Output the [X, Y] coordinate of the center of the cell containing the given text.  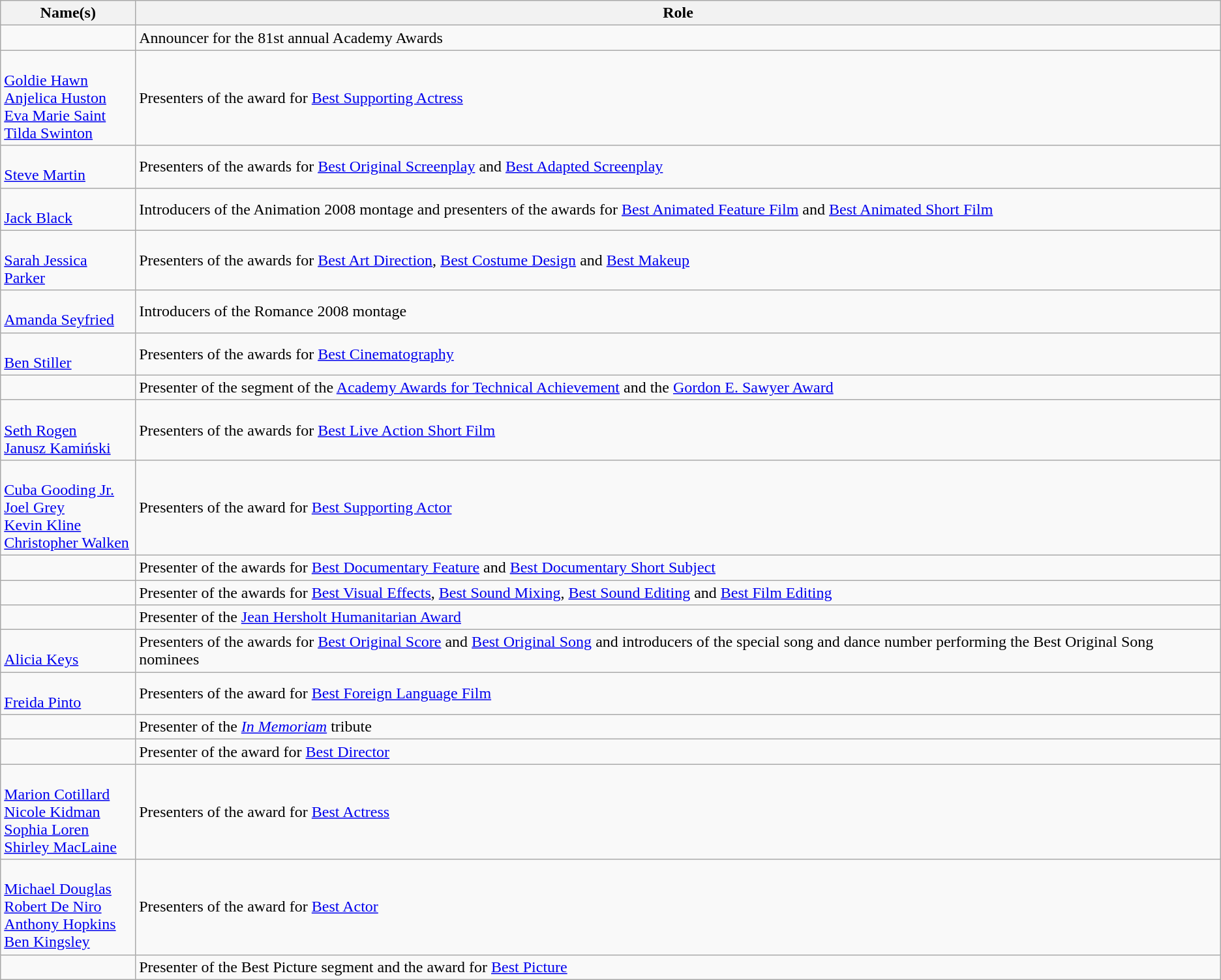
Presenters of the awards for Best Art Direction, Best Costume Design and Best Makeup [678, 260]
Presenters of the award for Best Foreign Language Film [678, 694]
Marion CotillardNicole KidmanSophia LorenShirley MacLaine [68, 812]
Presenter of the Jean Hersholt Humanitarian Award [678, 617]
Presenters of the award for Best Supporting Actor [678, 507]
Seth RogenJanusz Kamiński [68, 430]
Presenter of the Best Picture segment and the award for Best Picture [678, 967]
Presenter of the In Memoriam tribute [678, 727]
Role [678, 13]
Presenters of the awards for Best Cinematography [678, 353]
Goldie HawnAnjelica HustonEva Marie SaintTilda Swinton [68, 98]
Michael DouglasRobert De NiroAnthony HopkinsBen Kingsley [68, 907]
Jack Black [68, 209]
Presenters of the awards for Best Original Screenplay and Best Adapted Screenplay [678, 167]
Introducers of the Animation 2008 montage and presenters of the awards for Best Animated Feature Film and Best Animated Short Film [678, 209]
Announcer for the 81st annual Academy Awards [678, 38]
Steve Martin [68, 167]
Presenters of the awards for Best Live Action Short Film [678, 430]
Freida Pinto [68, 694]
Presenter of the awards for Best Documentary Feature and Best Documentary Short Subject [678, 567]
Presenter of the segment of the Academy Awards for Technical Achievement and the Gordon E. Sawyer Award [678, 387]
Ben Stiller [68, 353]
Presenter of the awards for Best Visual Effects, Best Sound Mixing, Best Sound Editing and Best Film Editing [678, 593]
Cuba Gooding Jr.Joel GreyKevin KlineChristopher Walken [68, 507]
Amanda Seyfried [68, 312]
Presenters of the award for Best Supporting Actress [678, 98]
Introducers of the Romance 2008 montage [678, 312]
Sarah Jessica Parker [68, 260]
Presenters of the award for Best Actor [678, 907]
Presenter of the award for Best Director [678, 752]
Alicia Keys [68, 651]
Presenters of the award for Best Actress [678, 812]
Name(s) [68, 13]
